For the text-containing cell, return its midpoint in [X, Y] coordinate format. 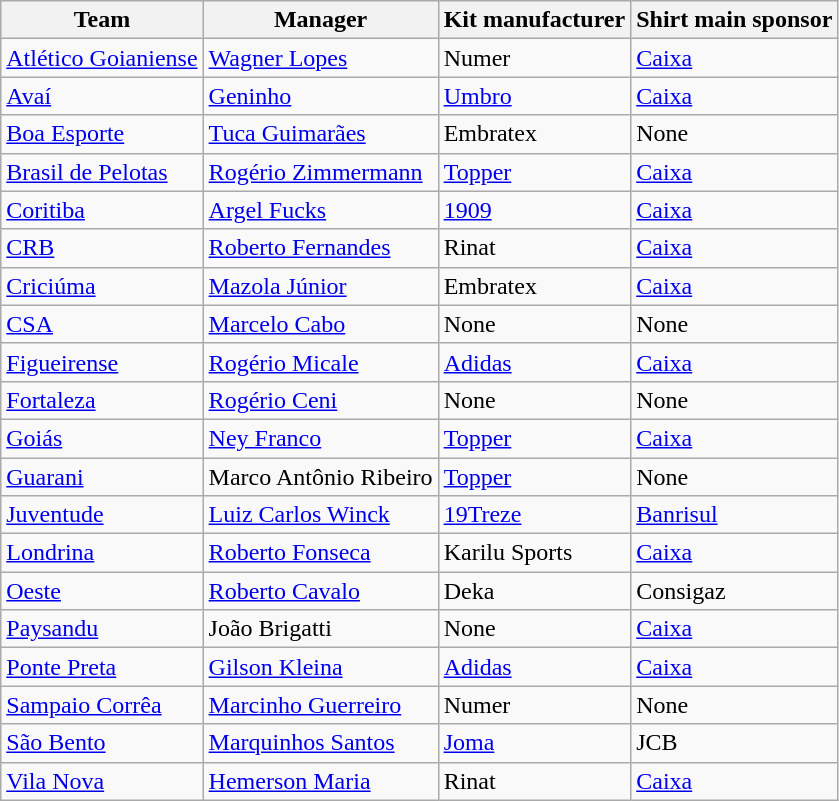
Mazola Júnior [320, 286]
Juventude [102, 515]
Marco Antônio Ribeiro [320, 477]
Sampaio Corrêa [102, 705]
Vila Nova [102, 781]
João Brigatti [320, 629]
Figueirense [102, 362]
Roberto Cavalo [320, 591]
Criciúma [102, 286]
Marquinhos Santos [320, 743]
Argel Fucks [320, 210]
CRB [102, 248]
Ponte Preta [102, 667]
Karilu Sports [534, 553]
Rogério Zimmermann [320, 172]
Brasil de Pelotas [102, 172]
Consigaz [734, 591]
Fortaleza [102, 400]
Tuca Guimarães [320, 134]
Geninho [320, 96]
Goiás [102, 438]
Joma [534, 743]
Manager [320, 20]
19Treze [534, 515]
Umbro [534, 96]
Luiz Carlos Winck [320, 515]
Kit manufacturer [534, 20]
São Bento [102, 743]
CSA [102, 324]
Avaí [102, 96]
Atlético Goianiense [102, 58]
JCB [734, 743]
Roberto Fonseca [320, 553]
Ney Franco [320, 438]
Guarani [102, 477]
Gilson Kleina [320, 667]
Marcelo Cabo [320, 324]
Team [102, 20]
Marcinho Guerreiro [320, 705]
Hemerson Maria [320, 781]
Banrisul [734, 515]
Deka [534, 591]
Paysandu [102, 629]
Oeste [102, 591]
Rogério Micale [320, 362]
Roberto Fernandes [320, 248]
Boa Esporte [102, 134]
Coritiba [102, 210]
Shirt main sponsor [734, 20]
1909 [534, 210]
Londrina [102, 553]
Rogério Ceni [320, 400]
Wagner Lopes [320, 58]
